Determine the (x, y) coordinate at the center of the cell enclosing the given text.  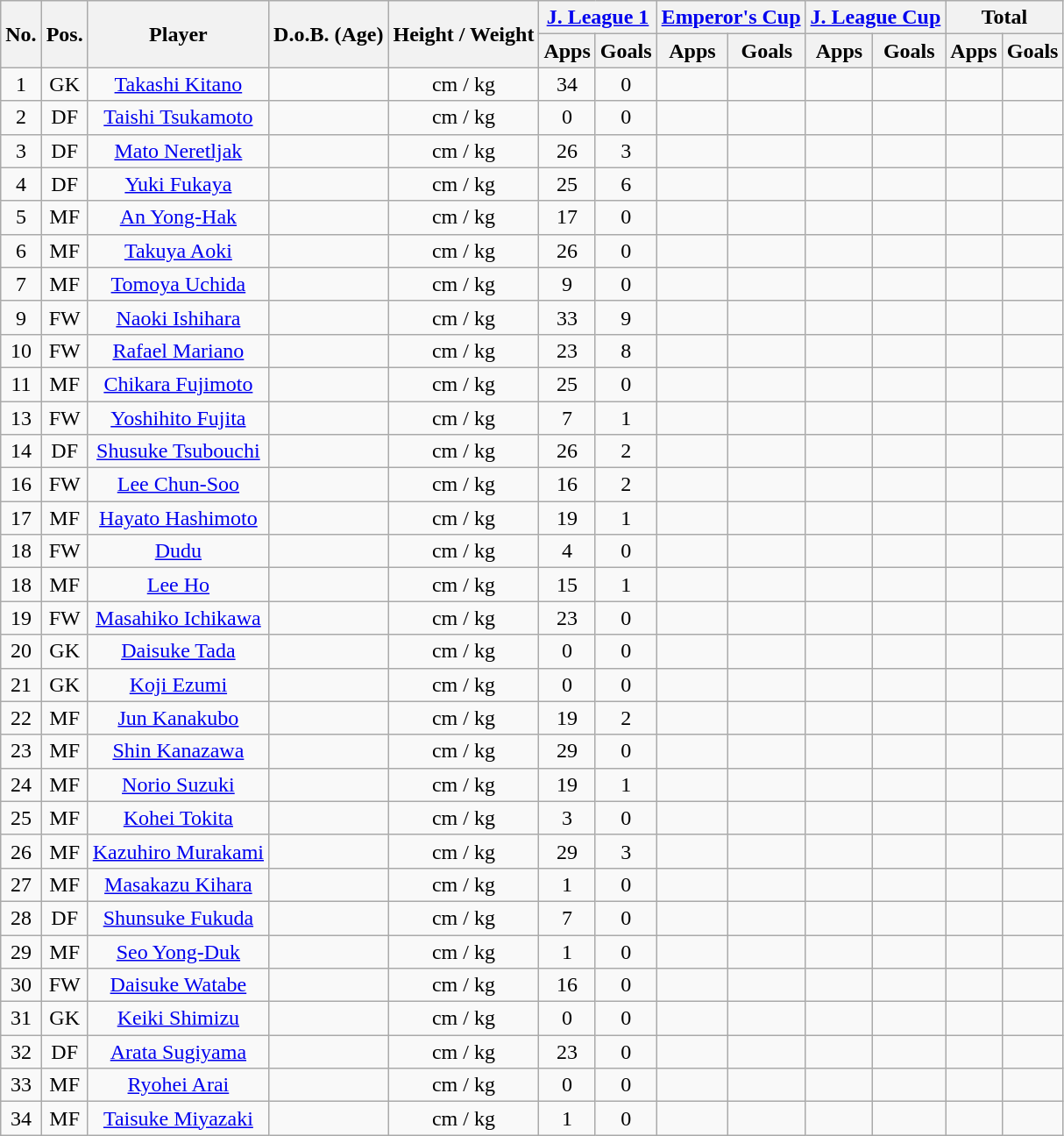
J. League 1 (598, 18)
5 (21, 217)
Yuki Fukaya (178, 184)
An Yong-Hak (178, 217)
Taisuke Miyazaki (178, 1118)
Lee Ho (178, 585)
Yoshihito Fujita (178, 418)
32 (21, 1052)
13 (21, 418)
Kazuhiro Murakami (178, 851)
Arata Sugiyama (178, 1052)
Height / Weight (464, 34)
Total (1004, 18)
28 (21, 918)
Emperor's Cup (731, 18)
Daisuke Tada (178, 651)
J. League Cup (876, 18)
No. (21, 34)
Taishi Tsukamoto (178, 117)
11 (21, 384)
Masahiko Ichikawa (178, 618)
8 (626, 351)
24 (21, 785)
Norio Suzuki (178, 785)
10 (21, 351)
Masakazu Kihara (178, 884)
Keiki Shimizu (178, 1019)
Shin Kanazawa (178, 751)
31 (21, 1019)
Koji Ezumi (178, 685)
Seo Yong-Duk (178, 951)
Lee Chun-Soo (178, 485)
Ryohei Arai (178, 1085)
Jun Kanakubo (178, 718)
Tomoya Uchida (178, 284)
D.o.B. (Age) (329, 34)
Daisuke Watabe (178, 985)
Player (178, 34)
22 (21, 718)
Takuya Aoki (178, 251)
14 (21, 451)
Rafael Mariano (178, 351)
Mato Neretljak (178, 151)
20 (21, 651)
Chikara Fujimoto (178, 384)
Shusuke Tsubouchi (178, 451)
27 (21, 884)
Takashi Kitano (178, 84)
Kohei Tokita (178, 818)
Pos. (65, 34)
15 (567, 585)
Naoki Ishihara (178, 317)
21 (21, 685)
30 (21, 985)
Dudu (178, 551)
Shunsuke Fukuda (178, 918)
Hayato Hashimoto (178, 518)
